Return the (X, Y) coordinate for the center point of the cell that contains the specified text.  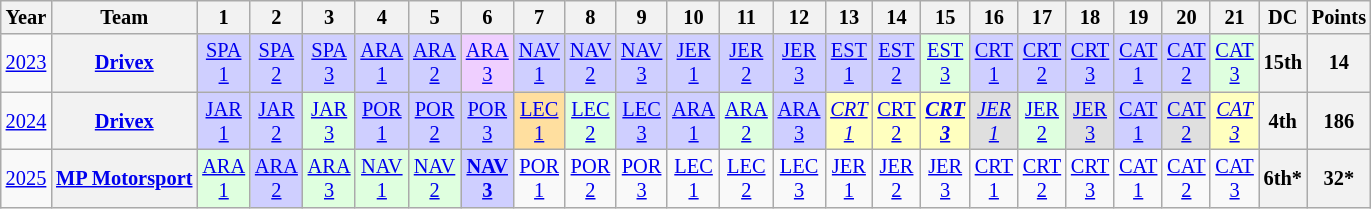
Year (26, 17)
13 (848, 17)
12 (800, 17)
JAR1 (224, 121)
20 (1186, 17)
MP Motorsport (124, 178)
SPA1 (224, 63)
Points (1339, 17)
EST1 (848, 63)
2023 (26, 63)
15 (946, 17)
SPA3 (330, 63)
186 (1339, 121)
EST3 (946, 63)
3 (330, 17)
1 (224, 17)
JAR3 (330, 121)
SPA2 (276, 63)
11 (746, 17)
JAR2 (276, 121)
DC (1283, 17)
5 (434, 17)
2025 (26, 178)
2 (276, 17)
7 (540, 17)
9 (642, 17)
EST2 (896, 63)
6th* (1283, 178)
17 (1042, 17)
4 (382, 17)
32* (1339, 178)
8 (590, 17)
2024 (26, 121)
21 (1234, 17)
18 (1090, 17)
Team (124, 17)
10 (694, 17)
16 (994, 17)
15th (1283, 63)
4th (1283, 121)
6 (488, 17)
19 (1138, 17)
